Detect which cell encompasses the target text, then output its (X, Y) center coordinate. 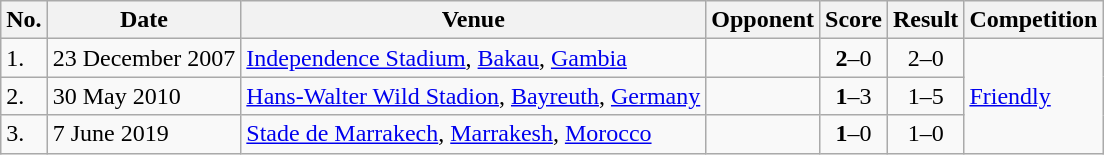
30 May 2010 (144, 96)
No. (24, 20)
Competition (1034, 20)
2. (24, 96)
1. (24, 58)
Date (144, 20)
1–5 (925, 96)
Friendly (1034, 96)
3. (24, 134)
Score (854, 20)
7 June 2019 (144, 134)
Opponent (763, 20)
Stade de Marrakech, Marrakesh, Morocco (474, 134)
Venue (474, 20)
Result (925, 20)
1–3 (854, 96)
Independence Stadium, Bakau, Gambia (474, 58)
Hans-Walter Wild Stadion, Bayreuth, Germany (474, 96)
23 December 2007 (144, 58)
